Find where the given text appears and provide that cell's center as (x, y) coordinate. 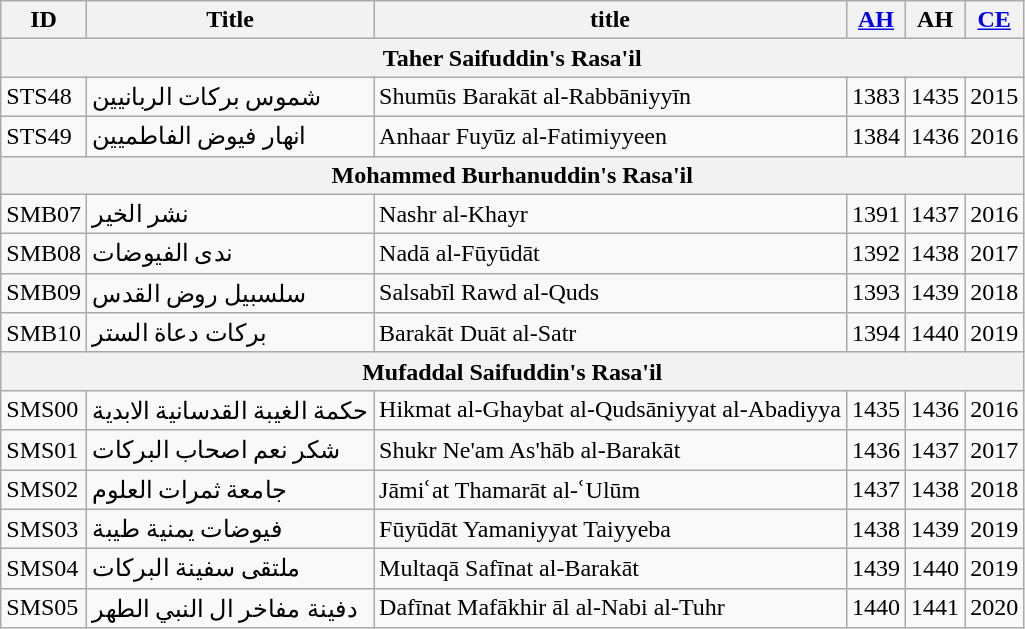
Hikmat al-Ghaybat al-Qudsāniyyat al-Abadiyya (610, 410)
Taher Saifuddin's Rasa'il (512, 58)
ملتقى سفينة البركات (230, 569)
1383 (876, 97)
1391 (876, 214)
فيوضات يمنية طيبة (230, 529)
1392 (876, 254)
SMS02 (44, 490)
2015 (994, 97)
ID (44, 20)
حكمة الغيبة القدسانية الابدية (230, 410)
شكر نعم اصحاب البركات (230, 450)
Mufaddal Saifuddin's Rasa'il (512, 371)
جامعة ثمرات العلوم (230, 490)
Salsabīl Rawd al-Quds (610, 293)
شموس بركات الربانيين (230, 97)
STS49 (44, 136)
CE (994, 20)
SMS01 (44, 450)
Mohammed Burhanuddin's Rasa'il (512, 175)
Barakāt Duāt al-Satr (610, 333)
بركات دعاة الستر (230, 333)
Shukr Ne'am As'hāb al-Barakāt (610, 450)
SMB09 (44, 293)
سلسبيل روض القدس (230, 293)
Anhaar Fuyūz al-Fatimiyyeen (610, 136)
SMS05 (44, 608)
2020 (994, 608)
SMB07 (44, 214)
Nashr al-Khayr (610, 214)
Nadā al-Fūyūdāt (610, 254)
Fūyūdāt Yamaniyyat Taiyyeba (610, 529)
1393 (876, 293)
title (610, 20)
انهار فيوض الفاطميين (230, 136)
SMS04 (44, 569)
Jāmiʿat Thamarāt al-ʿUlūm (610, 490)
SMS00 (44, 410)
ندى الفيوضات (230, 254)
STS48 (44, 97)
Title (230, 20)
1394 (876, 333)
Shumūs Barakāt al-Rabbāniyyīn (610, 97)
نشر الخير (230, 214)
SMB08 (44, 254)
SMS03 (44, 529)
SMB10 (44, 333)
Dafīnat Mafākhir āl al-Nabi al-Tuhr (610, 608)
دفينة مفاخر ال النبي الطهر (230, 608)
1384 (876, 136)
1441 (936, 608)
Multaqā Safīnat al-Barakāt (610, 569)
